Locate the cell with the specified text and output its (x, y) center coordinate. 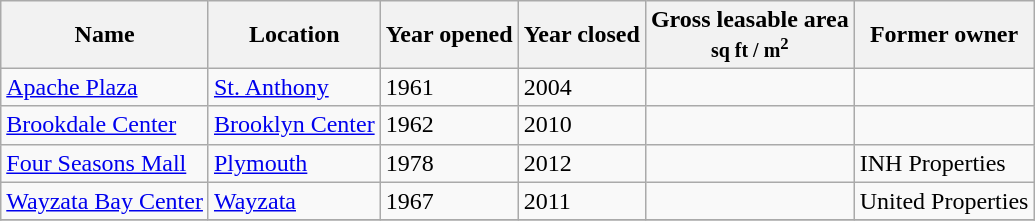
Apache Plaza (105, 87)
Plymouth (294, 163)
INH Properties (944, 163)
United Properties (944, 201)
Wayzata Bay Center (105, 201)
Brookdale Center (105, 125)
2011 (582, 201)
Brooklyn Center (294, 125)
St. Anthony (294, 87)
Location (294, 34)
Gross leasable areasq ft / m2 (750, 34)
Wayzata (294, 201)
1962 (449, 125)
1967 (449, 201)
1978 (449, 163)
Name (105, 34)
Four Seasons Mall (105, 163)
Former owner (944, 34)
2012 (582, 163)
2004 (582, 87)
2010 (582, 125)
Year opened (449, 34)
Year closed (582, 34)
1961 (449, 87)
